Scan for the cell matching the given text and deliver its (X, Y) coordinate at center. 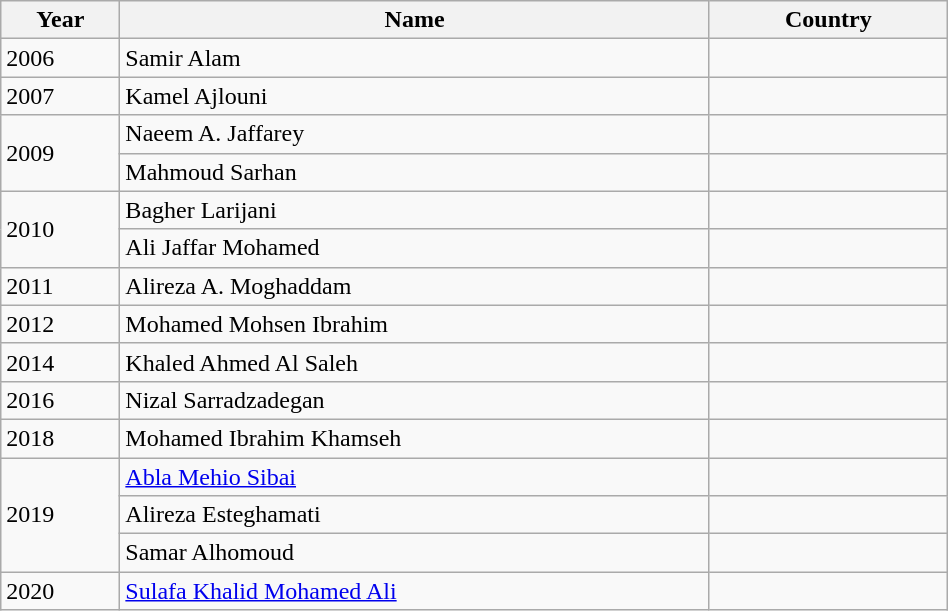
2012 (60, 324)
Alireza A. Moghaddam (415, 286)
2007 (60, 96)
2020 (60, 591)
Samir Alam (415, 58)
2009 (60, 153)
2010 (60, 229)
Naeem A. Jaffarey (415, 134)
Nizal Sarradzadegan (415, 400)
Bagher Larijani (415, 210)
2014 (60, 362)
2006 (60, 58)
2019 (60, 515)
Sulafa Khalid Mohamed Ali (415, 591)
Mahmoud Sarhan (415, 172)
2018 (60, 438)
Mohamed Mohsen Ibrahim (415, 324)
2011 (60, 286)
Samar Alhomoud (415, 553)
Kamel Ajlouni (415, 96)
2016 (60, 400)
Country (828, 20)
Name (415, 20)
Mohamed Ibrahim Khamseh (415, 438)
Abla Mehio Sibai (415, 477)
Ali Jaffar Mohamed (415, 248)
Alireza Esteghamati (415, 515)
Khaled Ahmed Al Saleh (415, 362)
Year (60, 20)
